Detect which cell encompasses the target text, then output its (X, Y) center coordinate. 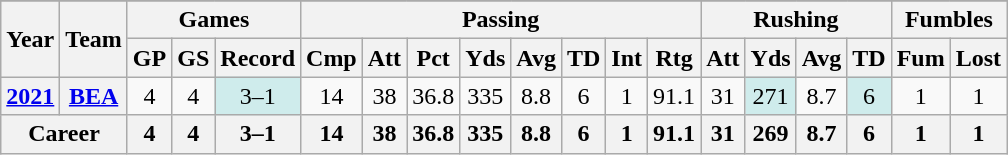
Pct (434, 58)
Cmp (332, 58)
BEA (94, 96)
Passing (501, 20)
GS (194, 58)
GP (149, 58)
Team (94, 39)
Record (258, 58)
269 (770, 134)
Rushing (796, 20)
Int (627, 58)
Fumbles (948, 20)
Rtg (674, 58)
271 (770, 96)
Games (214, 20)
Year (30, 39)
Lost (978, 58)
Fum (920, 58)
2021 (30, 96)
Career (64, 134)
